Search for the cell housing the specified text and yield its [x, y] center coordinate. 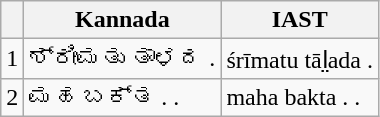
1 [12, 59]
Kannada [122, 20]
maha bakta . . [300, 97]
ಶ್ರೀಮತು ತಾಳದ . [122, 59]
IAST [300, 20]
śrīmatu tāl̤ada . [300, 59]
2 [12, 97]
ಮಹ ಬಕ್ತ . . [122, 97]
